From the cell containing the given text, extract its center point as (X, Y) coordinate. 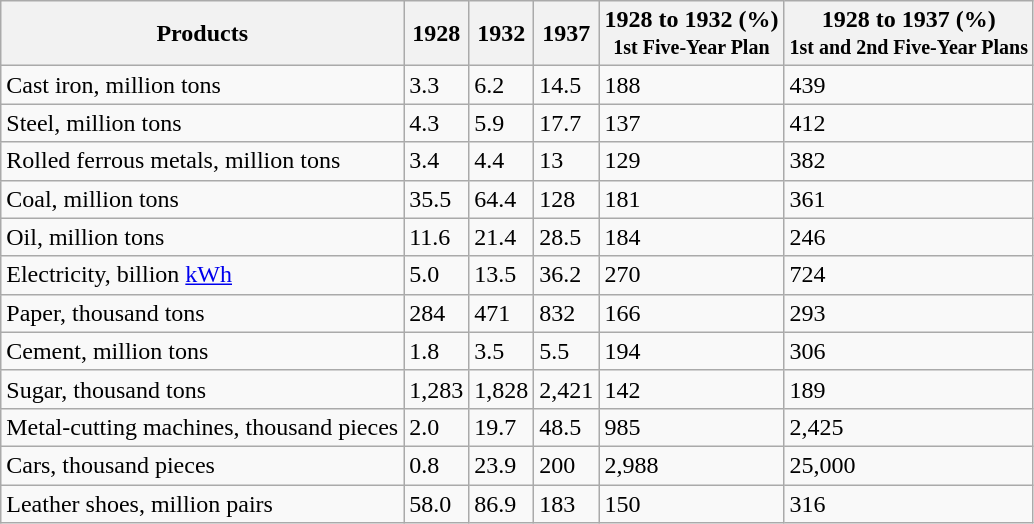
11.6 (436, 237)
Cars, thousand pieces (202, 465)
3.4 (436, 161)
2,421 (566, 389)
1928 to 1937 (%)1st and 2nd Five-Year Plans (909, 34)
58.0 (436, 503)
1937 (566, 34)
382 (909, 161)
150 (692, 503)
Leather shoes, million pairs (202, 503)
1,283 (436, 389)
13.5 (502, 275)
1928 to 1932 (%)1st Five-Year Plan (692, 34)
4.4 (502, 161)
439 (909, 85)
412 (909, 123)
4.3 (436, 123)
724 (909, 275)
6.2 (502, 85)
985 (692, 427)
128 (566, 199)
0.8 (436, 465)
832 (566, 313)
28.5 (566, 237)
64.4 (502, 199)
471 (502, 313)
5.0 (436, 275)
166 (692, 313)
1,828 (502, 389)
270 (692, 275)
189 (909, 389)
Metal-cutting machines, thousand pieces (202, 427)
Oil, million tons (202, 237)
361 (909, 199)
Electricity, billion kWh (202, 275)
194 (692, 351)
284 (436, 313)
3.5 (502, 351)
Coal, million tons (202, 199)
13 (566, 161)
48.5 (566, 427)
183 (566, 503)
246 (909, 237)
Rolled ferrous metals, million tons (202, 161)
35.5 (436, 199)
Steel, million tons (202, 123)
3.3 (436, 85)
Cement, million tons (202, 351)
129 (692, 161)
23.9 (502, 465)
200 (566, 465)
25,000 (909, 465)
1932 (502, 34)
Sugar, thousand tons (202, 389)
188 (692, 85)
2.0 (436, 427)
316 (909, 503)
184 (692, 237)
181 (692, 199)
86.9 (502, 503)
5.9 (502, 123)
14.5 (566, 85)
Products (202, 34)
306 (909, 351)
19.7 (502, 427)
36.2 (566, 275)
Paper, thousand tons (202, 313)
142 (692, 389)
2,988 (692, 465)
2,425 (909, 427)
17.7 (566, 123)
1.8 (436, 351)
5.5 (566, 351)
293 (909, 313)
1928 (436, 34)
137 (692, 123)
Cast iron, million tons (202, 85)
21.4 (502, 237)
